Detect which cell encompasses the target text, then output its [x, y] center coordinate. 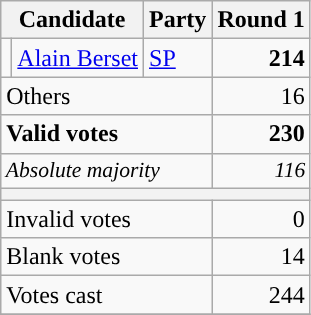
116 [261, 171]
Candidate [72, 20]
Absolute majority [106, 171]
Alain Berset [78, 58]
0 [261, 219]
244 [261, 295]
Invalid votes [106, 219]
Party [178, 20]
214 [261, 58]
Round 1 [261, 20]
SP [178, 58]
Blank votes [106, 257]
Others [106, 96]
14 [261, 257]
16 [261, 96]
230 [261, 134]
Valid votes [106, 134]
Votes cast [106, 295]
